Return the [x, y] coordinate for the center point of the cell that contains the specified text.  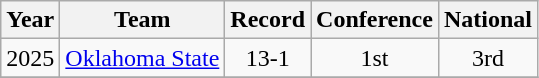
Team [142, 20]
Oklahoma State [142, 58]
1st [375, 58]
Year [30, 20]
Conference [375, 20]
13-1 [268, 58]
National [488, 20]
3rd [488, 58]
2025 [30, 58]
Record [268, 20]
